Find where the given text appears and provide that cell's center as [x, y] coordinate. 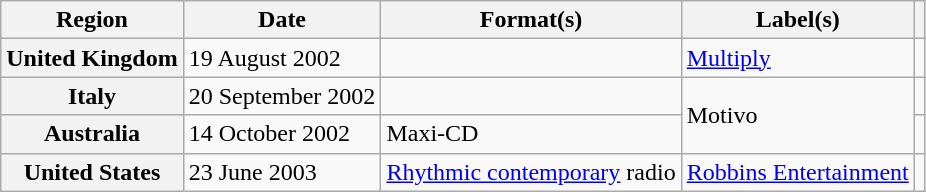
United States [92, 172]
Format(s) [531, 20]
14 October 2002 [282, 134]
Motivo [798, 115]
Robbins Entertainment [798, 172]
United Kingdom [92, 58]
20 September 2002 [282, 96]
Multiply [798, 58]
19 August 2002 [282, 58]
Maxi-CD [531, 134]
Label(s) [798, 20]
Italy [92, 96]
Region [92, 20]
Rhythmic contemporary radio [531, 172]
Date [282, 20]
Australia [92, 134]
23 June 2003 [282, 172]
